Provide the (x, y) coordinate of the cell's center where the given text is located.  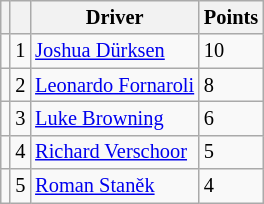
Roman Staněk (114, 186)
Richard Verschoor (114, 152)
Points (231, 17)
1 (20, 51)
6 (231, 118)
Driver (114, 17)
8 (231, 85)
Joshua Dürksen (114, 51)
3 (20, 118)
10 (231, 51)
Leonardo Fornaroli (114, 85)
2 (20, 85)
Luke Browning (114, 118)
